Locate the cell with the specified text and output its [X, Y] center coordinate. 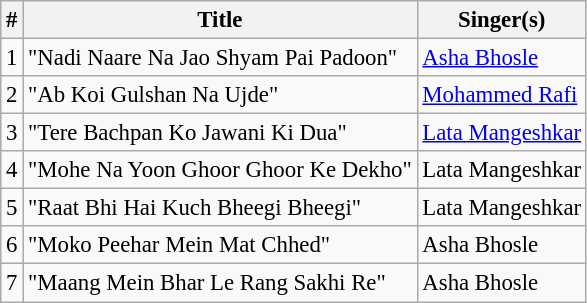
Title [220, 20]
"Maang Mein Bhar Le Rang Sakhi Re" [220, 283]
5 [12, 208]
Singer(s) [502, 20]
"Nadi Naare Na Jao Shyam Pai Padoon" [220, 58]
Mohammed Rafi [502, 95]
7 [12, 283]
"Moko Peehar Mein Mat Chhed" [220, 245]
"Raat Bhi Hai Kuch Bheegi Bheegi" [220, 208]
6 [12, 245]
2 [12, 95]
"Ab Koi Gulshan Na Ujde" [220, 95]
"Mohe Na Yoon Ghoor Ghoor Ke Dekho" [220, 170]
"Tere Bachpan Ko Jawani Ki Dua" [220, 133]
4 [12, 170]
3 [12, 133]
# [12, 20]
1 [12, 58]
